Capture the cell that displays the provided text and extract its [X, Y] central coordinate. 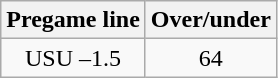
Over/under [210, 20]
USU –1.5 [74, 58]
Pregame line [74, 20]
64 [210, 58]
